Scan for the cell matching the given text and deliver its (X, Y) coordinate at center. 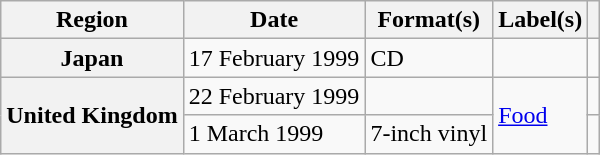
Japan (92, 58)
Format(s) (429, 20)
Food (540, 115)
United Kingdom (92, 115)
CD (429, 58)
22 February 1999 (274, 96)
Date (274, 20)
7-inch vinyl (429, 134)
Region (92, 20)
17 February 1999 (274, 58)
1 March 1999 (274, 134)
Label(s) (540, 20)
